Scan for the cell matching the given text and deliver its (X, Y) coordinate at center. 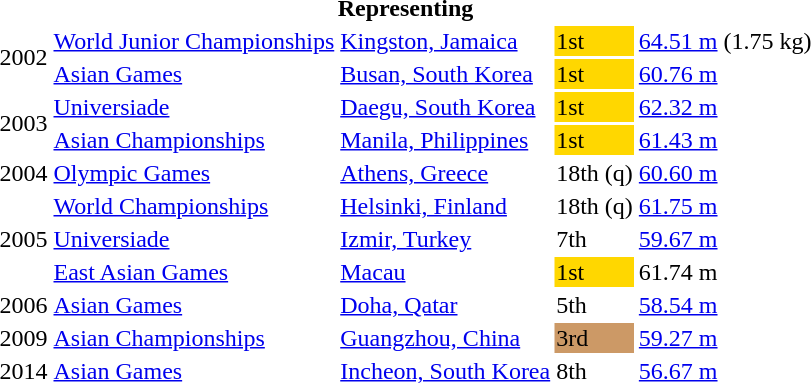
Daegu, South Korea (446, 107)
World Junior Championships (194, 41)
Athens, Greece (446, 173)
Kingston, Jamaica (446, 41)
East Asian Games (194, 272)
Macau (446, 272)
Busan, South Korea (446, 74)
Olympic Games (194, 173)
Guangzhou, China (446, 338)
5th (595, 305)
Doha, Qatar (446, 305)
3rd (595, 338)
Helsinki, Finland (446, 206)
7th (595, 239)
World Championships (194, 206)
Izmir, Turkey (446, 239)
Manila, Philippines (446, 140)
